Extract the (x, y) coordinate from the center of the cell holding the provided text.  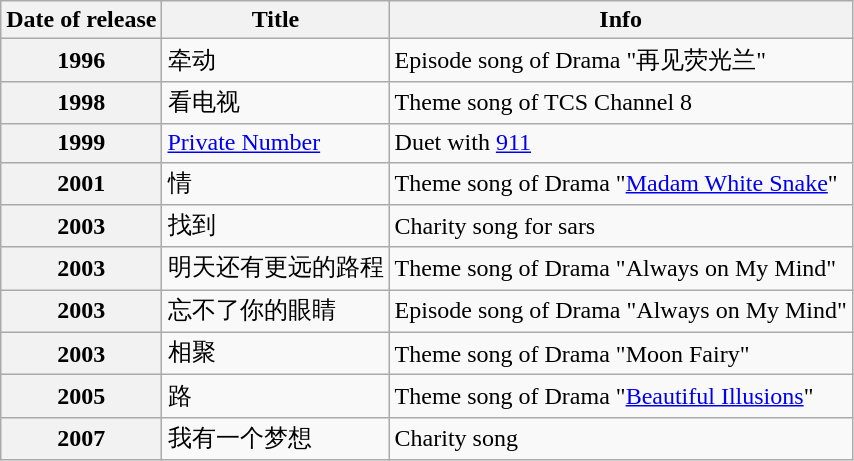
1999 (82, 143)
Charity song for sars (620, 226)
Info (620, 20)
明天还有更远的路程 (276, 268)
Theme song of Drama "Madam White Snake" (620, 184)
情 (276, 184)
Theme song of TCS Channel 8 (620, 102)
相聚 (276, 354)
Episode song of Drama "再见荧光兰" (620, 60)
路 (276, 396)
1996 (82, 60)
牵动 (276, 60)
Title (276, 20)
2007 (82, 438)
Episode song of Drama "Always on My Mind" (620, 312)
Duet with 911 (620, 143)
找到 (276, 226)
2001 (82, 184)
2005 (82, 396)
我有一个梦想 (276, 438)
Charity song (620, 438)
忘不了你的眼睛 (276, 312)
1998 (82, 102)
Private Number (276, 143)
Theme song of Drama "Always on My Mind" (620, 268)
Theme song of Drama "Moon Fairy" (620, 354)
Theme song of Drama "Beautiful Illusions" (620, 396)
看电视 (276, 102)
Date of release (82, 20)
